Scan for the cell matching the given text and deliver its (X, Y) coordinate at center. 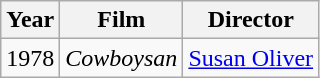
Year (30, 20)
1978 (30, 58)
Director (251, 20)
Film (122, 20)
Susan Oliver (251, 58)
Cowboysan (122, 58)
